Detect which cell encompasses the target text, then output its [x, y] center coordinate. 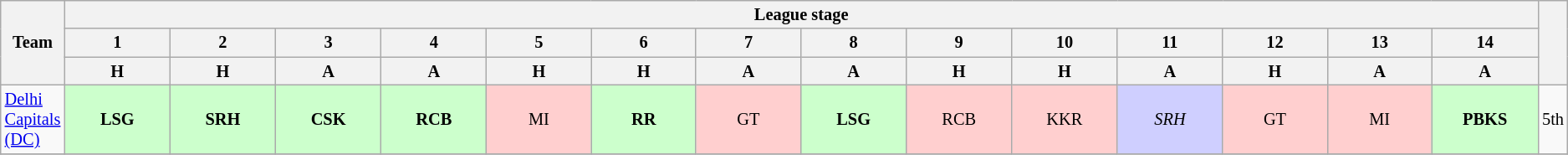
6 [644, 43]
13 [1380, 43]
PBKS [1485, 119]
1 [117, 43]
12 [1274, 43]
DelhiCapitals (DC) [33, 119]
8 [854, 43]
7 [748, 43]
Team [33, 42]
League stage [801, 14]
2 [222, 43]
4 [434, 43]
5th [1553, 119]
9 [959, 43]
KKR [1065, 119]
3 [329, 43]
11 [1170, 43]
14 [1485, 43]
RR [644, 119]
CSK [329, 119]
5 [539, 43]
10 [1065, 43]
